Capture the cell that displays the provided text and extract its (x, y) central coordinate. 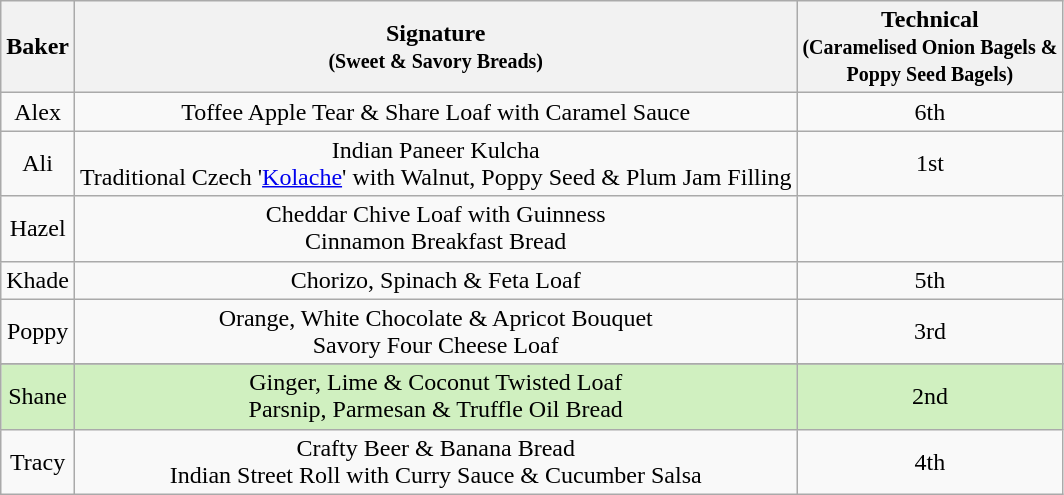
Ali (38, 164)
Alex (38, 112)
Khade (38, 280)
Technical(Caramelised Onion Bagels &Poppy Seed Bagels) (930, 47)
4th (930, 462)
Indian Paneer KulchaTraditional Czech 'Kolache' with Walnut, Poppy Seed & Plum Jam Filling (435, 164)
Cheddar Chive Loaf with GuinnessCinnamon Breakfast Bread (435, 228)
Signature(Sweet & Savory Breads) (435, 47)
Hazel (38, 228)
Baker (38, 47)
Chorizo, Spinach & Feta Loaf (435, 280)
Ginger, Lime & Coconut Twisted LoafParsnip, Parmesan & Truffle Oil Bread (435, 396)
5th (930, 280)
Orange, White Chocolate & Apricot BouquetSavory Four Cheese Loaf (435, 332)
Tracy (38, 462)
Toffee Apple Tear & Share Loaf with Caramel Sauce (435, 112)
Shane (38, 396)
Crafty Beer & Banana BreadIndian Street Roll with Curry Sauce & Cucumber Salsa (435, 462)
2nd (930, 396)
Poppy (38, 332)
3rd (930, 332)
6th (930, 112)
1st (930, 164)
